Detect which cell encompasses the target text, then output its (X, Y) center coordinate. 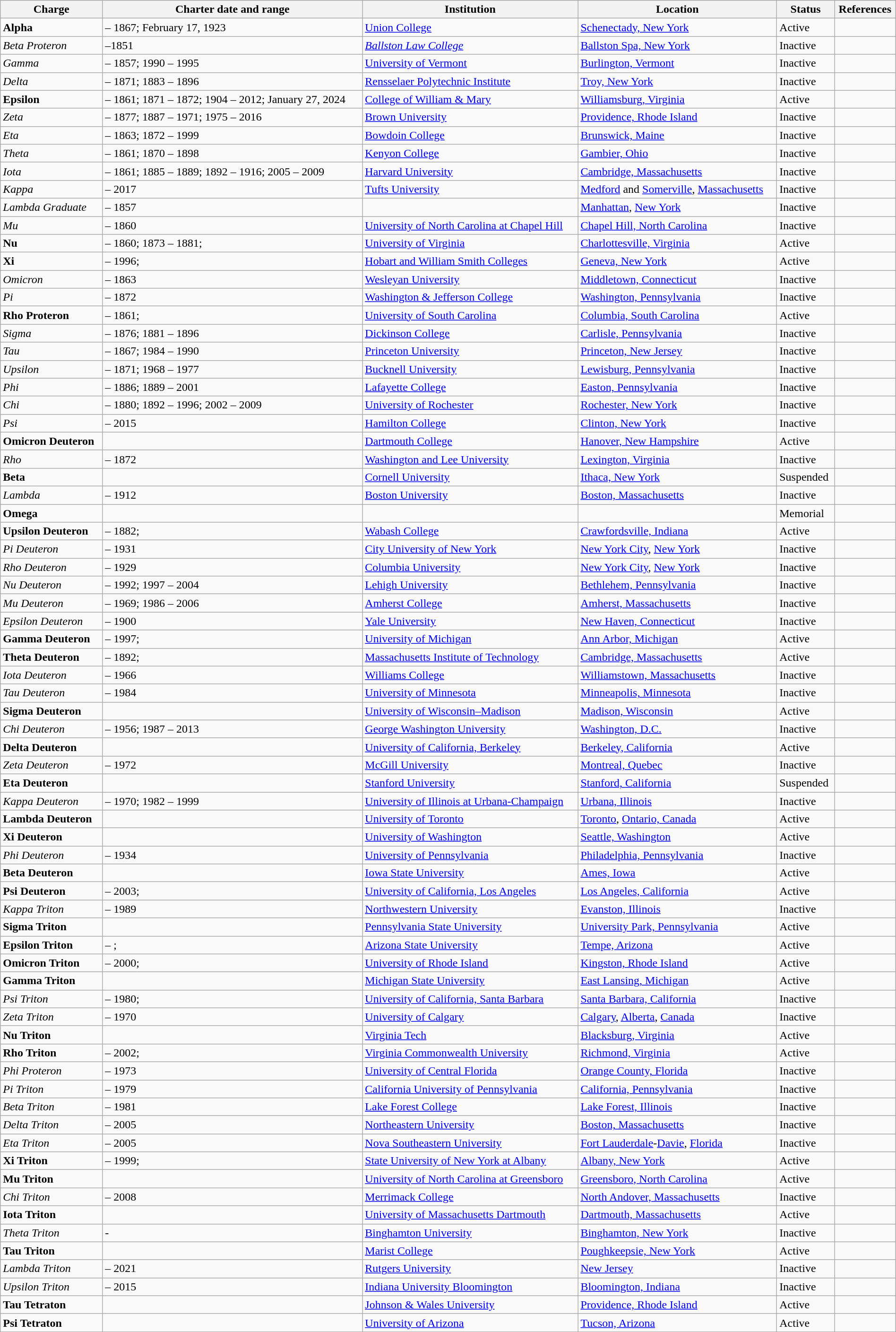
Williamsburg, Virginia (678, 99)
– 1981 (233, 1107)
– 1871; 1883 – 1896 (233, 81)
– 1912 (233, 495)
Iowa State University (470, 873)
Beta Proteron (52, 45)
Easton, Pennsylvania (678, 387)
Psi Deuteron (52, 891)
University of North Carolina at Chapel Hill (470, 225)
Rochester, New York (678, 405)
Indiana University Bloomington (470, 1287)
References (865, 9)
Geneva, New York (678, 261)
Lewisburg, Pennsylvania (678, 369)
– 1892; (233, 657)
– 1863; 1872 – 1999 (233, 135)
Alpha (52, 27)
Bloomington, Indiana (678, 1287)
– 1882; (233, 531)
Virginia Tech (470, 1035)
Omega (52, 513)
– 1984 (233, 693)
Wabash College (470, 531)
Mu (52, 225)
Troy, New York (678, 81)
Evanston, Illinois (678, 909)
Columbia University (470, 567)
Michigan State University (470, 981)
– 1999; (233, 1161)
Rho (52, 459)
Epsilon Triton (52, 945)
Princeton University (470, 351)
University of California, Berkeley (470, 747)
Beta Deuteron (52, 873)
Delta Deuteron (52, 747)
– 1979 (233, 1089)
Carlisle, Pennsylvania (678, 333)
Lake Forest College (470, 1107)
Virginia Commonwealth University (470, 1053)
– 2008 (233, 1197)
Greensboro, North Carolina (678, 1179)
Rho Deuteron (52, 567)
Omicron Deuteron (52, 441)
Eta Triton (52, 1143)
– 1929 (233, 567)
University of Michigan (470, 639)
Stanford, California (678, 783)
– 1877; 1887 – 1971; 1975 – 2016 (233, 117)
Toronto, Ontario, Canada (678, 819)
– 1861; 1871 – 1872; 1904 – 2012; January 27, 2024 (233, 99)
Princeton, New Jersey (678, 351)
Chi Deuteron (52, 729)
University of Virginia (470, 243)
Union College (470, 27)
Dartmouth College (470, 441)
Lake Forest, Illinois (678, 1107)
Los Angeles, California (678, 891)
Binghamton University (470, 1233)
Pi (52, 297)
Burlington, Vermont (678, 63)
Santa Barbara, California (678, 999)
Wesleyan University (470, 279)
Omicron (52, 279)
Middletown, Connecticut (678, 279)
Lambda (52, 495)
– 2003; (233, 891)
Beta Triton (52, 1107)
Boston University (470, 495)
Sigma (52, 333)
University of Toronto (470, 819)
Omicron Triton (52, 963)
University of South Carolina (470, 315)
Massachusetts Institute of Technology (470, 657)
Iota Deuteron (52, 675)
Northwestern University (470, 909)
New Haven, Connecticut (678, 621)
North Andover, Massachusetts (678, 1197)
Northeastern University (470, 1125)
University of Central Florida (470, 1071)
Nu Deuteron (52, 585)
– 1860; 1873 – 1881; (233, 243)
California University of Pennsylvania (470, 1089)
Tau Tetraton (52, 1305)
Zeta Deuteron (52, 765)
Psi (52, 423)
University of Rochester (470, 405)
McGill University (470, 765)
– 1860 (233, 225)
Iota Triton (52, 1215)
Kenyon College (470, 153)
Columbia, South Carolina (678, 315)
Nova Southeastern University (470, 1143)
Theta Deuteron (52, 657)
Urbana, Illinois (678, 801)
Iota (52, 171)
– 1863 (233, 279)
– 1871; 1968 – 1977 (233, 369)
Psi Tetraton (52, 1323)
Crawfordsville, Indiana (678, 531)
Kappa Deuteron (52, 801)
Cornell University (470, 477)
Pennsylvania State University (470, 927)
– 1900 (233, 621)
Washington and Lee University (470, 459)
Tau Deuteron (52, 693)
Clinton, New York (678, 423)
Kappa (52, 189)
Albany, New York (678, 1161)
Phi Deuteron (52, 855)
– 1970 (233, 1017)
– 1973 (233, 1071)
Schenectady, New York (678, 27)
– 1857; 1990 – 1995 (233, 63)
Blacksburg, Virginia (678, 1035)
New Jersey (678, 1269)
– 1956; 1987 – 2013 (233, 729)
Ballston Spa, New York (678, 45)
Tufts University (470, 189)
Epsilon (52, 99)
Chi Triton (52, 1197)
George Washington University (470, 729)
– 1970; 1982 – 1999 (233, 801)
Bucknell University (470, 369)
Ballston Law College (470, 45)
Rho Proteron (52, 315)
Delta Triton (52, 1125)
Zeta (52, 117)
Delta (52, 81)
– 1934 (233, 855)
Harvard University (470, 171)
– 1876; 1881 – 1896 (233, 333)
Arizona State University (470, 945)
– 1861; (233, 315)
Gambier, Ohio (678, 153)
– 1966 (233, 675)
University of Rhode Island (470, 963)
Kingston, Rhode Island (678, 963)
Lambda Triton (52, 1269)
City University of New York (470, 549)
College of William & Mary (470, 99)
Location (678, 9)
Tucson, Arizona (678, 1323)
University of Wisconsin–Madison (470, 711)
University of Illinois at Urbana-Champaign (470, 801)
Johnson & Wales University (470, 1305)
Minneapolis, Minnesota (678, 693)
– 2002; (233, 1053)
- (233, 1233)
Nu Triton (52, 1035)
Manhattan, New York (678, 207)
Brown University (470, 117)
– 1992; 1997 – 2004 (233, 585)
– 1980; (233, 999)
– 2000; (233, 963)
Chi (52, 405)
Rho Triton (52, 1053)
Gamma Triton (52, 981)
Rensselaer Polytechnic Institute (470, 81)
Mu Triton (52, 1179)
–1851 (233, 45)
Binghamton, New York (678, 1233)
Tempe, Arizona (678, 945)
Hobart and William Smith Colleges (470, 261)
Kappa Triton (52, 909)
Lambda Deuteron (52, 819)
Amherst College (470, 603)
Phi Proteron (52, 1071)
Dartmouth, Massachusetts (678, 1215)
– 2017 (233, 189)
Philadelphia, Pennsylvania (678, 855)
Ann Arbor, Michigan (678, 639)
Bowdoin College (470, 135)
University of Pennsylvania (470, 855)
– 1996; (233, 261)
University of California, Santa Barbara (470, 999)
University of Minnesota (470, 693)
Upsilon (52, 369)
– 1880; 1892 – 1996; 2002 – 2009 (233, 405)
Washington & Jefferson College (470, 297)
Chapel Hill, North Carolina (678, 225)
Stanford University (470, 783)
Theta Triton (52, 1233)
University of California, Los Angeles (470, 891)
– 1861; 1885 – 1889; 1892 – 1916; 2005 – 2009 (233, 171)
– 2021 (233, 1269)
University of Calgary (470, 1017)
Rutgers University (470, 1269)
Charge (52, 9)
Upsilon Triton (52, 1287)
Xi Triton (52, 1161)
Hamilton College (470, 423)
Washington, Pennsylvania (678, 297)
– 1886; 1889 – 2001 (233, 387)
Memorial (806, 513)
– 1867; 1984 – 1990 (233, 351)
Eta (52, 135)
Lexington, Virginia (678, 459)
University of Vermont (470, 63)
Dickinson College (470, 333)
Xi Deuteron (52, 837)
State University of New York at Albany (470, 1161)
Yale University (470, 621)
Gamma (52, 63)
Merrimack College (470, 1197)
Brunswick, Maine (678, 135)
Gamma Deuteron (52, 639)
– 1997; (233, 639)
Richmond, Virginia (678, 1053)
Sigma Triton (52, 927)
Tau (52, 351)
Pi Deuteron (52, 549)
– 1969; 1986 – 2006 (233, 603)
Psi Triton (52, 999)
Lafayette College (470, 387)
Zeta Triton (52, 1017)
California, Pennsylvania (678, 1089)
Hanover, New Hampshire (678, 441)
Poughkeepsie, New York (678, 1251)
Seattle, Washington (678, 837)
Marist College (470, 1251)
Sigma Deuteron (52, 711)
Pi Triton (52, 1089)
Fort Lauderdale-Davie, Florida (678, 1143)
Ames, Iowa (678, 873)
Montreal, Quebec (678, 765)
Upsilon Deuteron (52, 531)
Epsilon Deuteron (52, 621)
Charlottesville, Virginia (678, 243)
Bethlehem, Pennsylvania (678, 585)
University Park, Pennsylvania (678, 927)
University of Arizona (470, 1323)
East Lansing, Michigan (678, 981)
Calgary, Alberta, Canada (678, 1017)
Lehigh University (470, 585)
Amherst, Massachusetts (678, 603)
Nu (52, 243)
Theta (52, 153)
Medford and Somerville, Massachusetts (678, 189)
Tau Triton (52, 1251)
Charter date and range (233, 9)
Phi (52, 387)
Beta (52, 477)
– ; (233, 945)
University of Washington (470, 837)
Washington, D.C. (678, 729)
University of Massachusetts Dartmouth (470, 1215)
Mu Deuteron (52, 603)
Berkeley, California (678, 747)
– 1867; February 17, 1923 (233, 27)
Williamstown, Massachusetts (678, 675)
– 1972 (233, 765)
University of North Carolina at Greensboro (470, 1179)
Institution (470, 9)
Eta Deuteron (52, 783)
– 1931 (233, 549)
Orange County, Florida (678, 1071)
Ithaca, New York (678, 477)
Madison, Wisconsin (678, 711)
– 1861; 1870 – 1898 (233, 153)
– 1989 (233, 909)
Status (806, 9)
Xi (52, 261)
Williams College (470, 675)
– 1857 (233, 207)
Lambda Graduate (52, 207)
